Capture the cell that displays the provided text and extract its [X, Y] central coordinate. 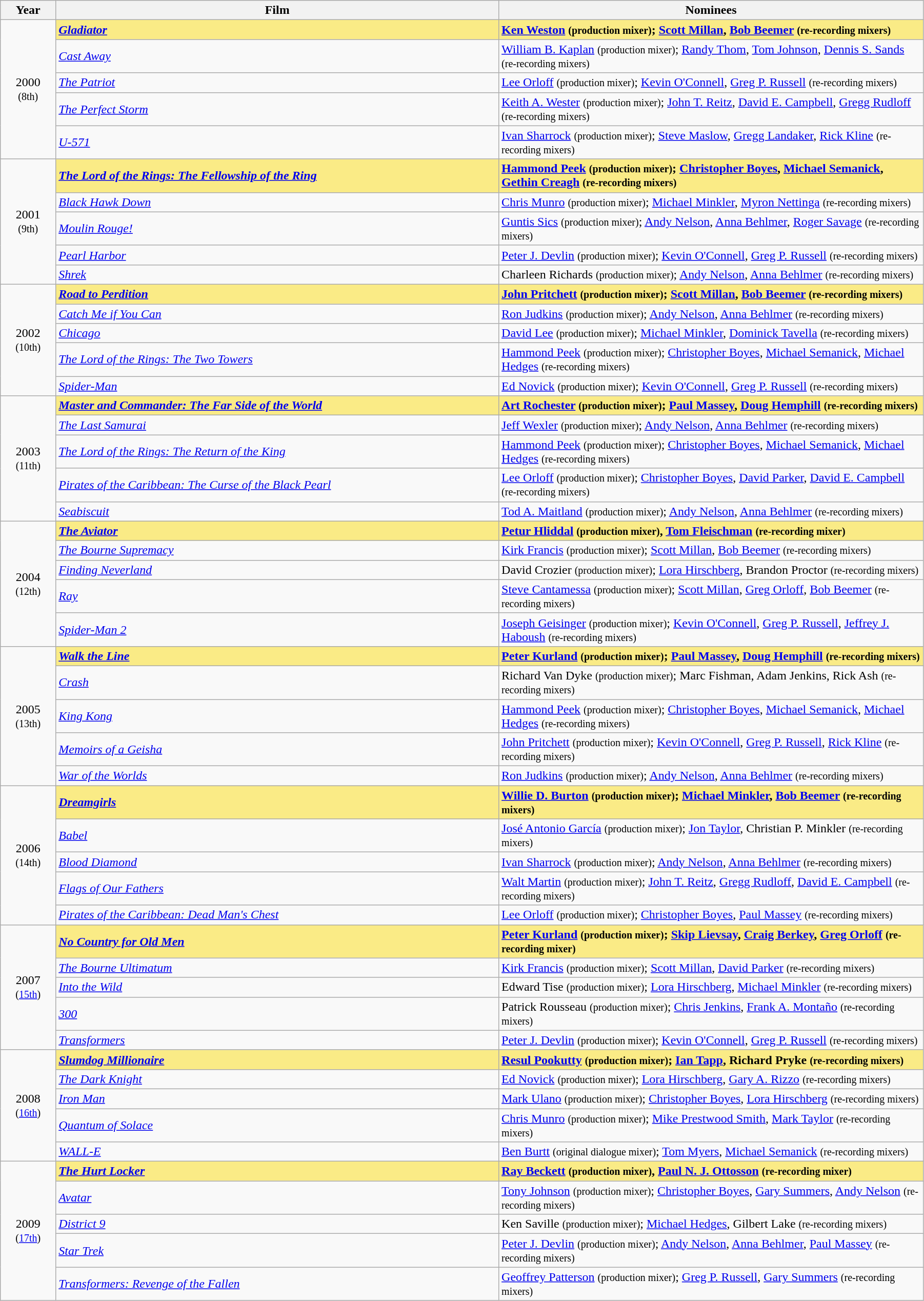
Ben Burtt (original dialogue mixer); Tom Myers, Michael Semanick (re-recording mixers) [711, 1152]
2001 (9th) [28, 222]
Quantum of Solace [277, 1125]
Tony Johnson (production mixer); Christopher Boyes, Gary Summers, Andy Nelson (re-recording mixers) [711, 1198]
2004 (12th) [28, 584]
Charleen Richards (production mixer); Andy Nelson, Anna Behlmer (re-recording mixers) [711, 274]
Slumdog Millionaire [277, 1059]
Lee Orloff (production mixer); Kevin O'Connell, Greg P. Russell (re-recording mixers) [711, 83]
Joseph Geisinger (production mixer); Kevin O'Connell, Greg P. Russell, Jeffrey J. Haboush (re-recording mixers) [711, 630]
Pirates of the Caribbean: Dead Man's Chest [277, 915]
Richard Van Dyke (production mixer); Marc Fishman, Adam Jenkins, Rick Ash (re-recording mixers) [711, 682]
Resul Pookutty (production mixer); Ian Tapp, Richard Pryke (re-recording mixers) [711, 1059]
Pirates of the Caribbean: The Curse of the Black Pearl [277, 485]
U-571 [277, 143]
Ken Weston (production mixer); Scott Millan, Bob Beemer (re-recording mixers) [711, 30]
2009 (17th) [28, 1231]
300 [277, 1013]
Ken Saville (production mixer); Michael Hedges, Gilbert Lake (re-recording mixers) [711, 1224]
Tod A. Maitland (production mixer); Andy Nelson, Anna Behlmer (re-recording mixers) [711, 511]
Seabiscuit [277, 511]
The Lord of the Rings: The Fellowship of the Ring [277, 175]
Jeff Wexler (production mixer); Andy Nelson, Anna Behlmer (re-recording mixers) [711, 425]
The Lord of the Rings: The Two Towers [277, 360]
Iron Man [277, 1098]
Spider-Man [277, 386]
Chris Munro (production mixer); Michael Minkler, Myron Nettinga (re-recording mixers) [711, 202]
Memoirs of a Geisha [277, 750]
Lee Orloff (production mixer); Christopher Boyes, Paul Massey (re-recording mixers) [711, 915]
Flags of Our Fathers [277, 888]
Catch Me if You Can [277, 313]
Gladiator [277, 30]
King Kong [277, 716]
Crash [277, 682]
Peter Kurland (production mixer); Paul Massey, Doug Hemphill (re-recording mixers) [711, 656]
The Dark Knight [277, 1079]
2006 (14th) [28, 855]
War of the Worlds [277, 776]
Spider-Man 2 [277, 630]
David Lee (production mixer); Michael Minkler, Dominick Tavella (re-recording mixers) [711, 333]
The Aviator [277, 531]
Road to Perdition [277, 294]
Transformers: Revenge of the Fallen [277, 1284]
Ed Novick (production mixer); Lora Hirschberg, Gary A. Rizzo (re-recording mixers) [711, 1079]
Year [28, 10]
2005 (13th) [28, 716]
Guntis Sics (production mixer); Andy Nelson, Anna Behlmer, Roger Savage (re-recording mixers) [711, 229]
Transformers [277, 1040]
WALL-E [277, 1152]
Ray [277, 596]
Art Rochester (production mixer); Paul Massey, Doug Hemphill (re-recording mixers) [711, 406]
Ivan Sharrock (production mixer); Andy Nelson, Anna Behlmer (re-recording mixers) [711, 862]
Pearl Harbor [277, 255]
Shrek [277, 274]
The Perfect Storm [277, 109]
Keith A. Wester (production mixer); John T. Reitz, David E. Campbell, Gregg Rudloff (re-recording mixers) [711, 109]
Blood Diamond [277, 862]
District 9 [277, 1224]
Nominees [711, 10]
Patrick Rousseau (production mixer); Chris Jenkins, Frank A. Montaño (re-recording mixers) [711, 1013]
Ed Novick (production mixer); Kevin O'Connell, Greg P. Russell (re-recording mixers) [711, 386]
The Last Samurai [277, 425]
2008 (16th) [28, 1106]
The Bourne Ultimatum [277, 968]
Babel [277, 836]
The Patriot [277, 83]
Lee Orloff (production mixer); Christopher Boyes, David Parker, David E. Campbell (re-recording mixers) [711, 485]
Chris Munro (production mixer); Mike Prestwood Smith, Mark Taylor (re-recording mixers) [711, 1125]
Ivan Sharrock (production mixer); Steve Maslow, Gregg Landaker, Rick Kline (re-recording mixers) [711, 143]
Master and Commander: The Far Side of the World [277, 406]
2007 (15th) [28, 987]
Film [277, 10]
Ray Beckett (production mixer), Paul N. J. Ottosson (re-recording mixer) [711, 1171]
Hammond Peek (production mixer); Christopher Boyes, Michael Semanick, Gethin Creagh (re-recording mixers) [711, 175]
Peter J. Devlin (production mixer); Andy Nelson, Anna Behlmer, Paul Massey (re-recording mixers) [711, 1250]
John Pritchett (production mixer); Scott Millan, Bob Beemer (re-recording mixers) [711, 294]
Dreamgirls [277, 802]
Finding Neverland [277, 570]
Peter Kurland (production mixer); Skip Lievsay, Craig Berkey, Greg Orloff (re-recording mixer) [711, 942]
Walk the Line [277, 656]
Cast Away [277, 56]
Kirk Francis (production mixer); Scott Millan, Bob Beemer (re-recording mixers) [711, 550]
Kirk Francis (production mixer); Scott Millan, David Parker (re-recording mixers) [711, 968]
2002 (10th) [28, 339]
No Country for Old Men [277, 942]
Into the Wild [277, 987]
Willie D. Burton (production mixer); Michael Minkler, Bob Beemer (re-recording mixers) [711, 802]
Chicago [277, 333]
Geoffrey Patterson (production mixer); Greg P. Russell, Gary Summers (re-recording mixers) [711, 1284]
Edward Tise (production mixer); Lora Hirschberg, Michael Minkler (re-recording mixers) [711, 987]
Mark Ulano (production mixer); Christopher Boyes, Lora Hirschberg (re-recording mixers) [711, 1098]
John Pritchett (production mixer); Kevin O'Connell, Greg P. Russell, Rick Kline (re-recording mixers) [711, 750]
David Crozier (production mixer); Lora Hirschberg, Brandon Proctor (re-recording mixers) [711, 570]
Moulin Rouge! [277, 229]
The Bourne Supremacy [277, 550]
Avatar [277, 1198]
2000 (8th) [28, 89]
Steve Cantamessa (production mixer); Scott Millan, Greg Orloff, Bob Beemer (re-recording mixers) [711, 596]
2003 (11th) [28, 458]
José Antonio García (production mixer); Jon Taylor, Christian P. Minkler (re-recording mixers) [711, 836]
Black Hawk Down [277, 202]
William B. Kaplan (production mixer); Randy Thom, Tom Johnson, Dennis S. Sands (re-recording mixers) [711, 56]
The Lord of the Rings: The Return of the King [277, 451]
Star Trek [277, 1250]
The Hurt Locker [277, 1171]
Walt Martin (production mixer); John T. Reitz, Gregg Rudloff, David E. Campbell (re-recording mixers) [711, 888]
Petur Hliddal (production mixer), Tom Fleischman (re-recording mixer) [711, 531]
